Determine the (X, Y) coordinate at the center of the cell enclosing the given text.  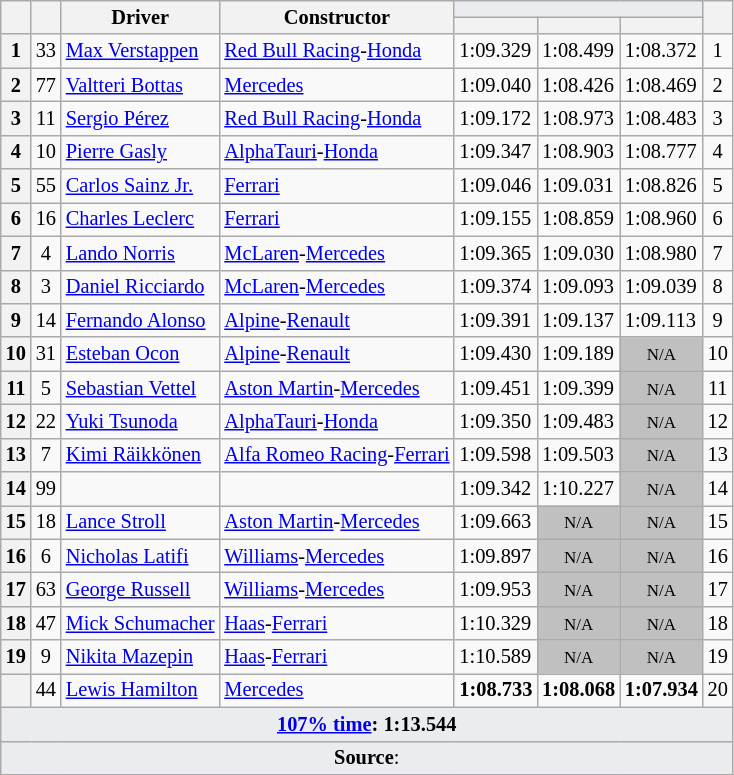
1:08.980 (662, 253)
Kimi Räikkönen (140, 455)
1:09.189 (578, 354)
63 (46, 589)
1:08.777 (662, 152)
1:09.391 (496, 320)
1:09.155 (496, 219)
1:09.030 (578, 253)
1:10.329 (496, 623)
44 (46, 690)
1:09.663 (496, 522)
1:09.598 (496, 455)
33 (46, 51)
Valtteri Bottas (140, 85)
1:08.733 (496, 690)
1:09.350 (496, 421)
1:08.483 (662, 118)
1:09.503 (578, 455)
Yuki Tsunoda (140, 421)
1:09.329 (496, 51)
1:08.826 (662, 186)
22 (46, 421)
1:09.365 (496, 253)
1:09.040 (496, 85)
Max Verstappen (140, 51)
31 (46, 354)
1:09.031 (578, 186)
Alfa Romeo Racing-Ferrari (336, 455)
1:09.897 (496, 556)
77 (46, 85)
47 (46, 623)
1:09.137 (578, 320)
1:10.227 (578, 489)
99 (46, 489)
Sergio Pérez (140, 118)
Esteban Ocon (140, 354)
1:09.430 (496, 354)
1:07.934 (662, 690)
1:09.347 (496, 152)
1:08.372 (662, 51)
Driver (140, 17)
1:08.859 (578, 219)
Source: (367, 758)
1:09.039 (662, 287)
Lance Stroll (140, 522)
George Russell (140, 589)
1:08.973 (578, 118)
Lando Norris (140, 253)
1:08.469 (662, 85)
Lewis Hamilton (140, 690)
1:09.483 (578, 421)
Mick Schumacher (140, 623)
Fernando Alonso (140, 320)
1:10.589 (496, 657)
Nicholas Latifi (140, 556)
Daniel Ricciardo (140, 287)
1:09.113 (662, 320)
1:08.068 (578, 690)
1:09.046 (496, 186)
20 (718, 690)
1:09.451 (496, 388)
Nikita Mazepin (140, 657)
Carlos Sainz Jr. (140, 186)
Constructor (336, 17)
1:08.499 (578, 51)
1:08.960 (662, 219)
Sebastian Vettel (140, 388)
1:09.172 (496, 118)
1:09.953 (496, 589)
Charles Leclerc (140, 219)
1:08.426 (578, 85)
1:09.399 (578, 388)
1:08.903 (578, 152)
1:09.342 (496, 489)
1:09.374 (496, 287)
55 (46, 186)
1:09.093 (578, 287)
107% time: 1:13.544 (367, 724)
Pierre Gasly (140, 152)
